Return [x, y] of the center of cell containing provided text 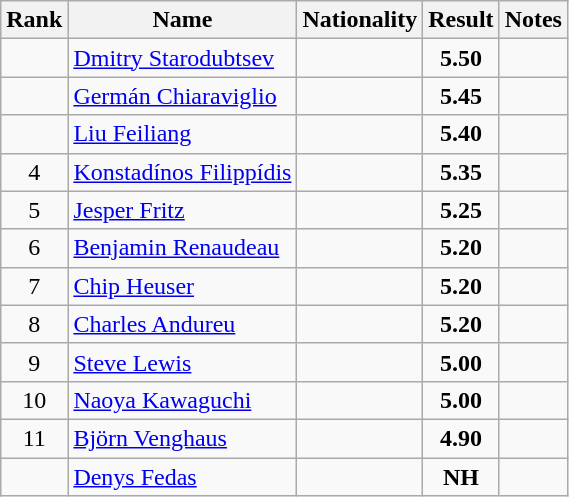
Germán Chiaraviglio [182, 96]
11 [34, 438]
Konstadínos Filippídis [182, 172]
Nationality [360, 20]
Rank [34, 20]
10 [34, 400]
5.45 [461, 96]
7 [34, 286]
5.35 [461, 172]
Notes [533, 20]
4.90 [461, 438]
Jesper Fritz [182, 210]
Chip Heuser [182, 286]
4 [34, 172]
Björn Venghaus [182, 438]
Naoya Kawaguchi [182, 400]
5.40 [461, 134]
9 [34, 362]
5 [34, 210]
NH [461, 477]
8 [34, 324]
Denys Fedas [182, 477]
Liu Feiliang [182, 134]
5.25 [461, 210]
Charles Andureu [182, 324]
6 [34, 248]
Result [461, 20]
Steve Lewis [182, 362]
Benjamin Renaudeau [182, 248]
Dmitry Starodubtsev [182, 58]
5.50 [461, 58]
Name [182, 20]
